Pinpoint the cell where the given text exists, returning its (x, y) midpoint coordinate. 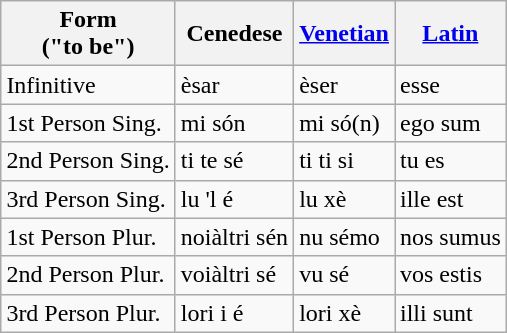
1st Person Sing. (88, 123)
lori i é (234, 313)
3rd Person Plur. (88, 313)
lori xè (344, 313)
Venetian (344, 34)
èsar (234, 85)
Cenedese (234, 34)
ti ti si (344, 161)
mi són (234, 123)
nos sumus (450, 237)
illi sunt (450, 313)
lu xè (344, 199)
vos estis (450, 275)
Latin (450, 34)
esse (450, 85)
tu es (450, 161)
2nd Person Plur. (88, 275)
mi só(n) (344, 123)
èser (344, 85)
ti te sé (234, 161)
2nd Person Sing. (88, 161)
1st Person Plur. (88, 237)
Infinitive (88, 85)
3rd Person Sing. (88, 199)
nu sémo (344, 237)
voiàltri sé (234, 275)
lu 'l é (234, 199)
vu sé (344, 275)
Form("to be") (88, 34)
ille est (450, 199)
noiàltri sén (234, 237)
ego sum (450, 123)
